Determine the [X, Y] coordinate at the center of the cell enclosing the given text.  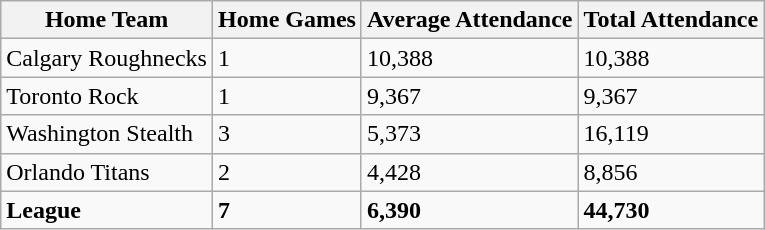
6,390 [470, 210]
League [107, 210]
Total Attendance [671, 20]
Home Games [286, 20]
16,119 [671, 134]
2 [286, 172]
Average Attendance [470, 20]
3 [286, 134]
Orlando Titans [107, 172]
7 [286, 210]
8,856 [671, 172]
Toronto Rock [107, 96]
Washington Stealth [107, 134]
4,428 [470, 172]
44,730 [671, 210]
Calgary Roughnecks [107, 58]
5,373 [470, 134]
Home Team [107, 20]
